Extract the [x, y] coordinate from the center of the cell holding the provided text.  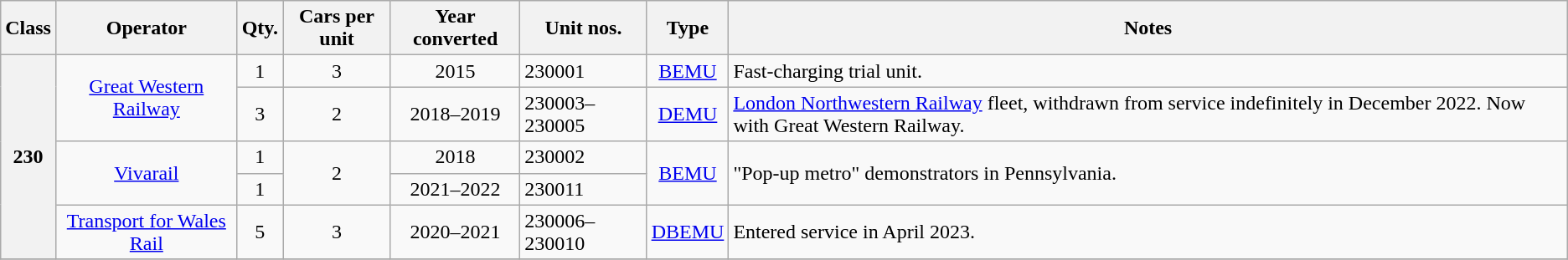
Year converted [455, 28]
DBEMU [688, 232]
Notes [1148, 28]
230001 [583, 71]
2015 [455, 71]
"Pop-up metro" demonstrators in Pennsylvania. [1148, 173]
2018–2019 [455, 114]
2021–2022 [455, 189]
230002 [583, 157]
Qty. [260, 28]
Fast-charging trial unit. [1148, 71]
DEMU [688, 114]
Class [28, 28]
London Northwestern Railway fleet, withdrawn from service indefinitely in December 2022. Now with Great Western Railway. [1148, 114]
Unit nos. [583, 28]
5 [260, 232]
230006–230010 [583, 232]
2018 [455, 157]
Cars per unit [337, 28]
Great Western Railway [146, 99]
Operator [146, 28]
Transport for Wales Rail [146, 232]
Type [688, 28]
2020–2021 [455, 232]
230011 [583, 189]
230003–230005 [583, 114]
Vivarail [146, 173]
230 [28, 157]
Entered service in April 2023. [1148, 232]
